Capture the cell that displays the provided text and extract its (X, Y) central coordinate. 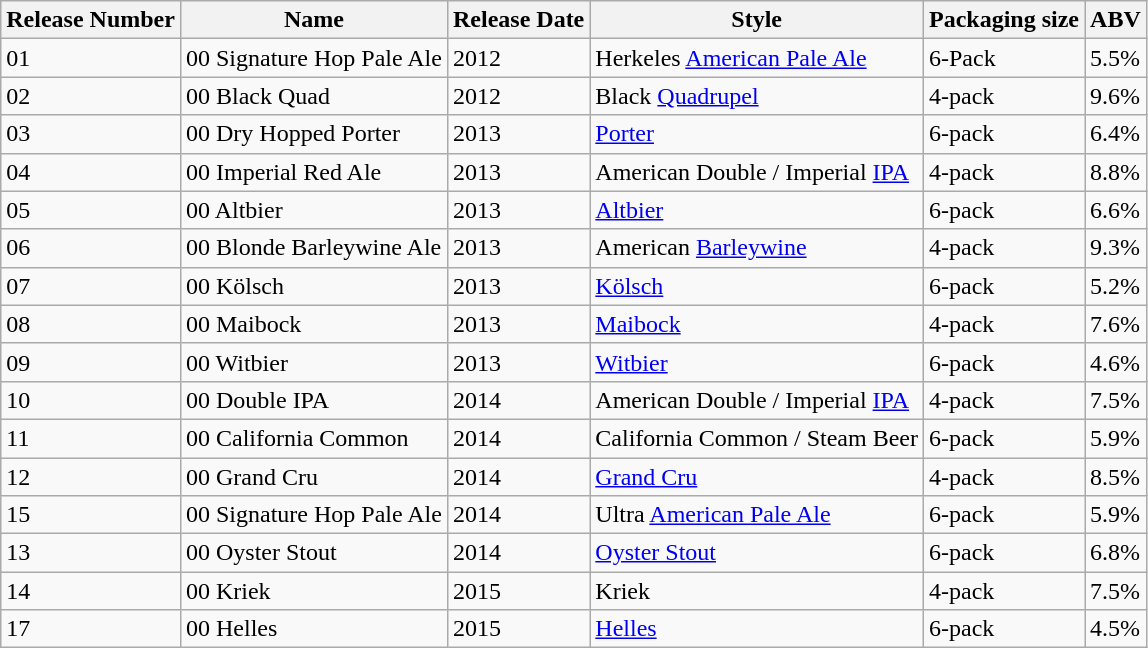
09 (91, 362)
Name (314, 20)
8.5% (1116, 477)
00 Black Quad (314, 96)
00 Dry Hopped Porter (314, 134)
6.4% (1116, 134)
06 (91, 248)
04 (91, 172)
6-Pack (1004, 58)
Helles (757, 629)
00 Altbier (314, 210)
17 (91, 629)
Release Date (518, 20)
5.2% (1116, 286)
ABV (1116, 20)
8.8% (1116, 172)
00 Oyster Stout (314, 553)
Kölsch (757, 286)
00 Witbier (314, 362)
Black Quadrupel (757, 96)
11 (91, 438)
00 Blonde Barleywine Ale (314, 248)
07 (91, 286)
Release Number (91, 20)
00 Kölsch (314, 286)
08 (91, 324)
00 Helles (314, 629)
Witbier (757, 362)
Kriek (757, 591)
5.5% (1116, 58)
03 (91, 134)
00 Maibock (314, 324)
6.8% (1116, 553)
14 (91, 591)
Altbier (757, 210)
12 (91, 477)
4.6% (1116, 362)
00 Grand Cru (314, 477)
California Common / Steam Beer (757, 438)
Porter (757, 134)
Packaging size (1004, 20)
10 (91, 400)
4.5% (1116, 629)
00 California Common (314, 438)
American Barleywine (757, 248)
Herkeles American Pale Ale (757, 58)
13 (91, 553)
00 Kriek (314, 591)
Grand Cru (757, 477)
Oyster Stout (757, 553)
02 (91, 96)
00 Double IPA (314, 400)
Ultra American Pale Ale (757, 515)
Style (757, 20)
15 (91, 515)
7.6% (1116, 324)
01 (91, 58)
00 Imperial Red Ale (314, 172)
9.6% (1116, 96)
Maibock (757, 324)
6.6% (1116, 210)
05 (91, 210)
9.3% (1116, 248)
